Return (X, Y) of the center of cell containing provided text 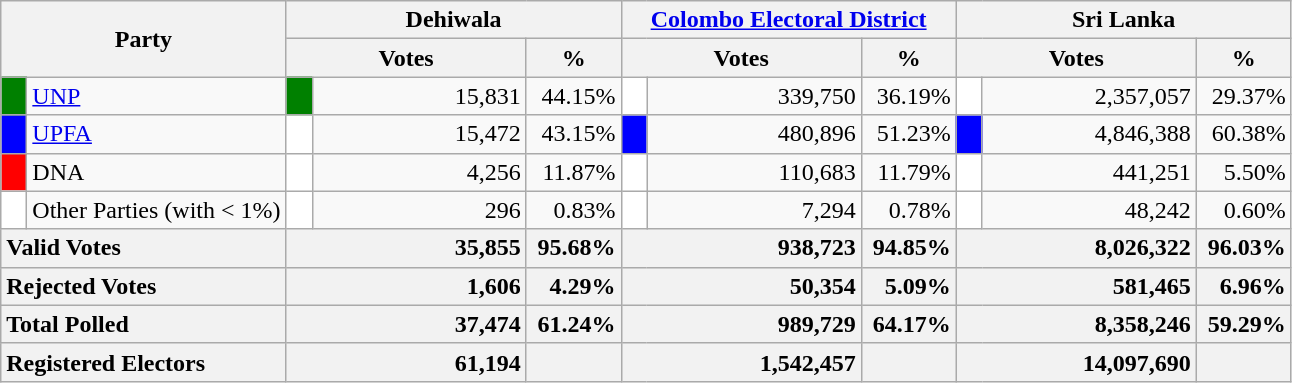
6.96% (1244, 286)
4,846,388 (1089, 134)
4.29% (574, 286)
35,855 (406, 248)
110,683 (754, 172)
11.79% (908, 172)
Total Polled (144, 324)
43.15% (574, 134)
59.29% (1244, 324)
2,357,057 (1089, 96)
0.78% (908, 210)
441,251 (1089, 172)
14,097,690 (1076, 362)
938,723 (741, 248)
95.68% (574, 248)
0.60% (1244, 210)
989,729 (741, 324)
UNP (156, 96)
50,354 (741, 286)
61,194 (406, 362)
8,358,246 (1076, 324)
60.38% (1244, 134)
Registered Electors (144, 362)
Other Parties (with < 1%) (156, 210)
Valid Votes (144, 248)
Dehiwala (454, 20)
0.83% (574, 210)
5.09% (908, 286)
Sri Lanka (1124, 20)
7,294 (754, 210)
1,606 (406, 286)
51.23% (908, 134)
64.17% (908, 324)
48,242 (1089, 210)
15,472 (419, 134)
11.87% (574, 172)
480,896 (754, 134)
44.15% (574, 96)
36.19% (908, 96)
296 (419, 210)
96.03% (1244, 248)
4,256 (419, 172)
DNA (156, 172)
37,474 (406, 324)
Party (144, 39)
8,026,322 (1076, 248)
581,465 (1076, 286)
339,750 (754, 96)
61.24% (574, 324)
5.50% (1244, 172)
1,542,457 (741, 362)
94.85% (908, 248)
Rejected Votes (144, 286)
UPFA (156, 134)
29.37% (1244, 96)
15,831 (419, 96)
Colombo Electoral District (788, 20)
